Capture the cell that displays the provided text and extract its [X, Y] central coordinate. 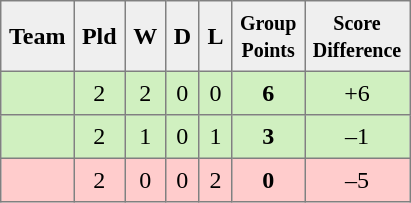
6 [268, 93]
GroupPoints [268, 36]
D [182, 36]
L [216, 36]
–1 [358, 137]
W [145, 36]
ScoreDifference [358, 36]
Pld [100, 36]
3 [268, 137]
Team [38, 36]
–5 [358, 180]
+6 [358, 93]
